Extract the (X, Y) coordinate from the center of the cell holding the provided text.  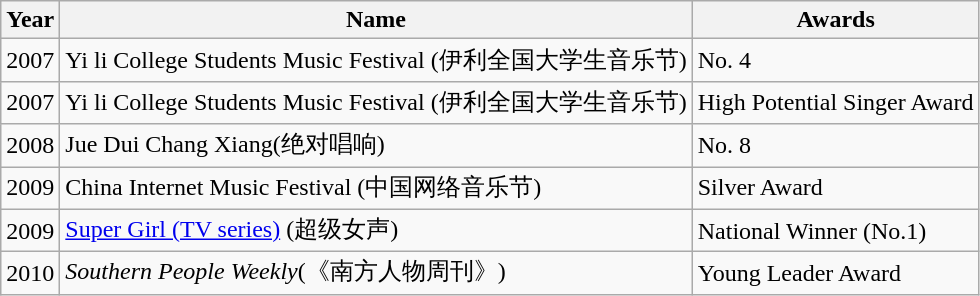
Jue Dui Chang Xiang(绝对唱响) (376, 146)
Name (376, 20)
No. 4 (836, 60)
Silver Award (836, 188)
2008 (30, 146)
Year (30, 20)
Young Leader Award (836, 274)
No. 8 (836, 146)
2010 (30, 274)
National Winner (No.1) (836, 230)
Super Girl (TV series) (超级女声) (376, 230)
Awards (836, 20)
High Potential Singer Award (836, 102)
Southern People Weekly(《南方人物周刊》) (376, 274)
China Internet Music Festival (中国网络音乐节) (376, 188)
